Return the [X, Y] coordinate for the center point of the cell that contains the specified text.  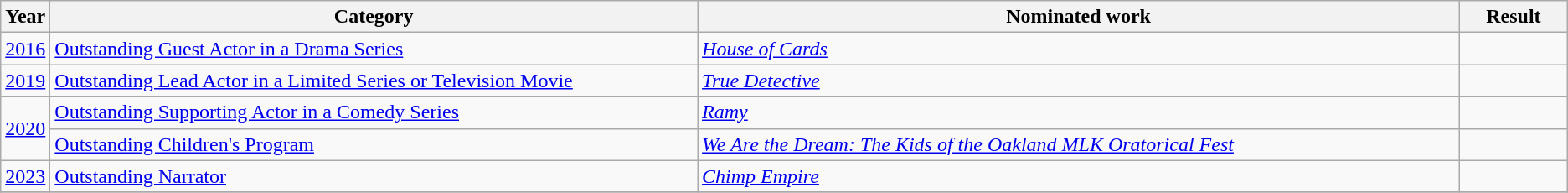
Chimp Empire [1079, 176]
2023 [25, 176]
Outstanding Guest Actor in a Drama Series [374, 49]
House of Cards [1079, 49]
Ramy [1079, 112]
Category [374, 17]
2020 [25, 128]
Result [1514, 17]
2016 [25, 49]
Outstanding Supporting Actor in a Comedy Series [374, 112]
Nominated work [1079, 17]
Outstanding Narrator [374, 176]
Outstanding Children's Program [374, 144]
Year [25, 17]
We Are the Dream: The Kids of the Oakland MLK Oratorical Fest [1079, 144]
True Detective [1079, 81]
Outstanding Lead Actor in a Limited Series or Television Movie [374, 81]
2019 [25, 81]
